Scan for the cell matching the given text and deliver its [X, Y] coordinate at center. 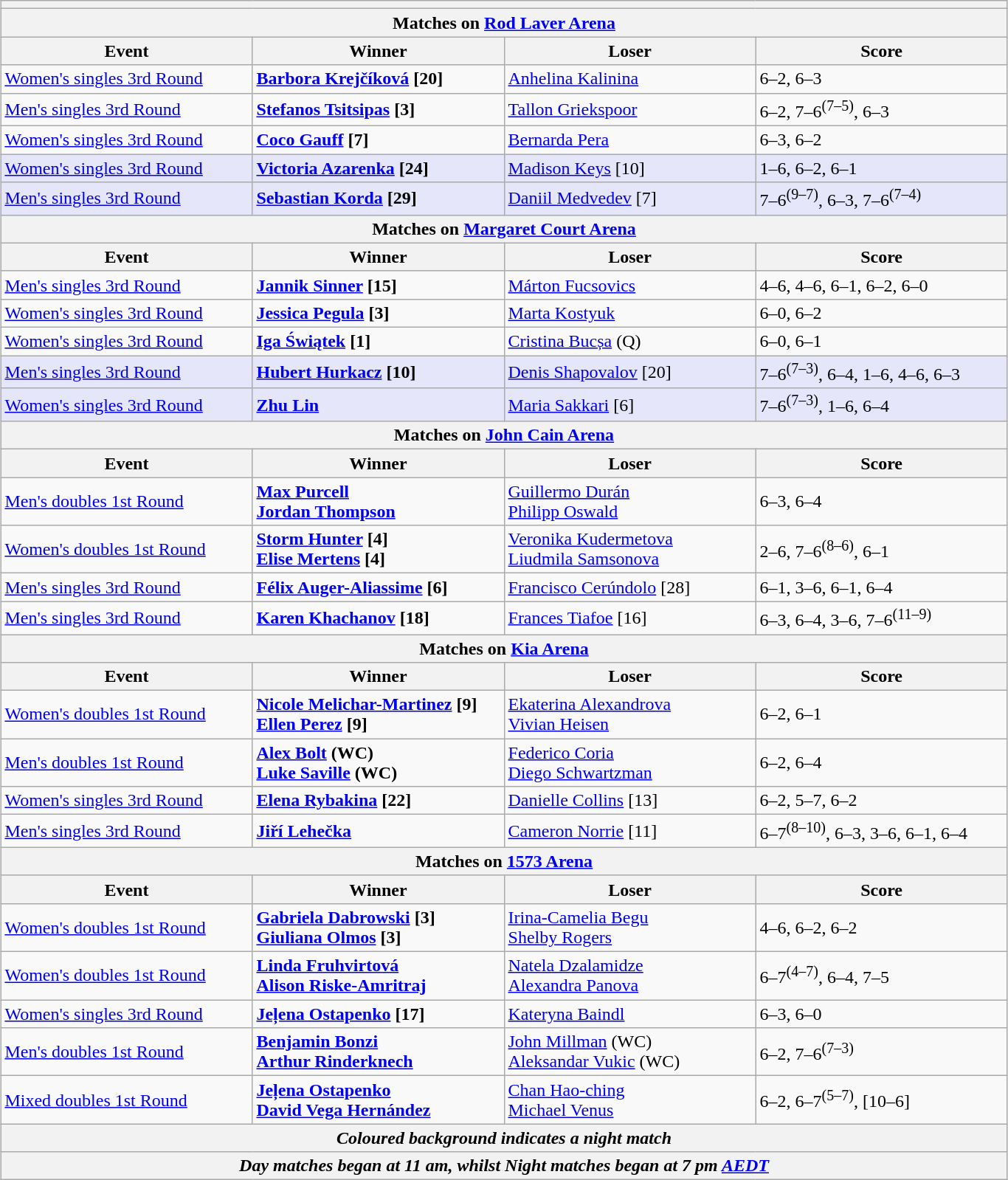
Federico Coria Diego Schwartzman [630, 763]
6–3, 6–4 [881, 502]
Iga Świątek [1] [378, 341]
Cameron Norrie [11] [630, 831]
7–6(7–3), 1–6, 6–4 [881, 404]
7–6(7–3), 6–4, 1–6, 4–6, 6–3 [881, 372]
7–6(9–7), 6–3, 7–6(7–4) [881, 199]
Jessica Pegula [3] [378, 313]
Jeļena Ostapenko David Vega Hernández [378, 1100]
6–3, 6–4, 3–6, 7–6(11–9) [881, 618]
Kateryna Baindl [630, 1014]
Alex Bolt (WC) Luke Saville (WC) [378, 763]
Gabriela Dabrowski [3] Giuliana Olmos [3] [378, 928]
Zhu Lin [378, 404]
Chan Hao-ching Michael Venus [630, 1100]
Marta Kostyuk [630, 313]
6–7(4–7), 6–4, 7–5 [881, 976]
Cristina Bucșa (Q) [630, 341]
4–6, 6–2, 6–2 [881, 928]
Matches on 1573 Arena [504, 861]
Natela Dzalamidze Alexandra Panova [630, 976]
Danielle Collins [13] [630, 801]
6–2, 7–6(7–5), 6–3 [881, 109]
Victoria Azarenka [24] [378, 168]
Karen Khachanov [18] [378, 618]
Veronika Kudermetova Liudmila Samsonova [630, 549]
Francisco Cerúndolo [28] [630, 587]
Maria Sakkari [6] [630, 404]
Ekaterina Alexandrova Vivian Heisen [630, 714]
6–7(8–10), 6–3, 3–6, 6–1, 6–4 [881, 831]
Márton Fucsovics [630, 285]
Guillermo Durán Philipp Oswald [630, 502]
Coloured background indicates a night match [504, 1138]
6–2, 6–1 [881, 714]
Sebastian Korda [29] [378, 199]
Linda Fruhvirtová Alison Riske-Amritraj [378, 976]
Matches on John Cain Arena [504, 435]
Tallon Griekspoor [630, 109]
6–0, 6–1 [881, 341]
Benjamin Bonzi Arthur Rinderknech [378, 1052]
Hubert Hurkacz [10] [378, 372]
Matches on Rod Laver Arena [504, 23]
Stefanos Tsitsipas [3] [378, 109]
Félix Auger-Aliassime [6] [378, 587]
4–6, 4–6, 6–1, 6–2, 6–0 [881, 285]
Mixed doubles 1st Round [127, 1100]
Frances Tiafoe [16] [630, 618]
6–2, 6–7(5–7), [10–6] [881, 1100]
6–3, 6–2 [881, 140]
1–6, 6–2, 6–1 [881, 168]
Max Purcell Jordan Thompson [378, 502]
6–2, 6–4 [881, 763]
Bernarda Pera [630, 140]
Jeļena Ostapenko [17] [378, 1014]
Storm Hunter [4] Elise Mertens [4] [378, 549]
6–2, 6–3 [881, 79]
Elena Rybakina [22] [378, 801]
6–2, 5–7, 6–2 [881, 801]
6–2, 7–6(7–3) [881, 1052]
Denis Shapovalov [20] [630, 372]
6–3, 6–0 [881, 1014]
Jannik Sinner [15] [378, 285]
Jiří Lehečka [378, 831]
Matches on Margaret Court Arena [504, 229]
Nicole Melichar-Martinez [9] Ellen Perez [9] [378, 714]
Daniil Medvedev [7] [630, 199]
2–6, 7–6(8–6), 6–1 [881, 549]
Day matches began at 11 am, whilst Night matches began at 7 pm AEDT [504, 1166]
Madison Keys [10] [630, 168]
Anhelina Kalinina [630, 79]
Irina-Camelia Begu Shelby Rogers [630, 928]
6–0, 6–2 [881, 313]
Matches on Kia Arena [504, 649]
John Millman (WC) Aleksandar Vukic (WC) [630, 1052]
6–1, 3–6, 6–1, 6–4 [881, 587]
Barbora Krejčíková [20] [378, 79]
Coco Gauff [7] [378, 140]
